Return (x, y) of the center of cell containing provided text 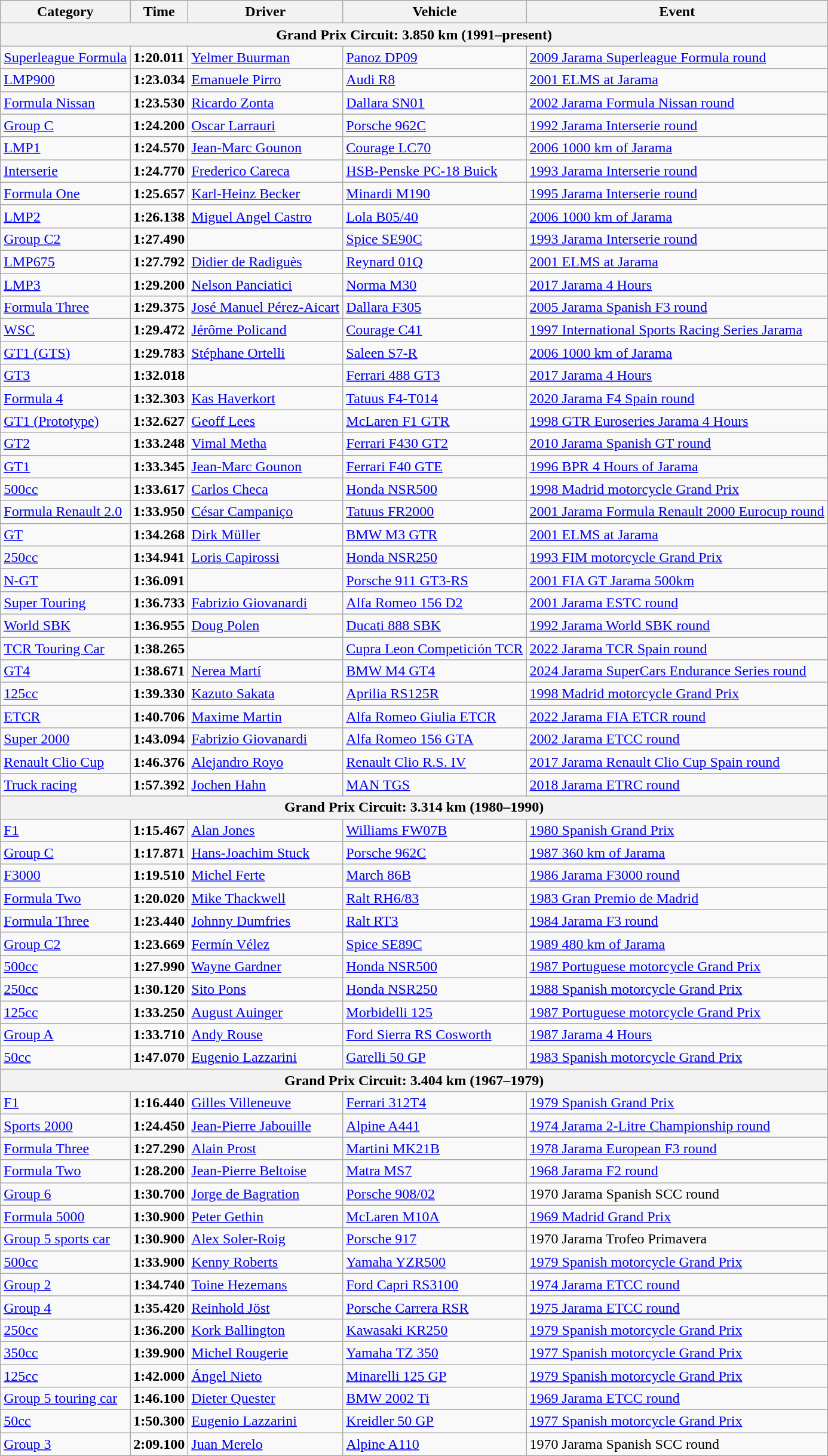
Frederico Careca (265, 171)
1:43.094 (159, 739)
Jean-Pierre Beltoise (265, 1171)
Panoz DP09 (435, 57)
Alan Jones (265, 830)
Formula One (66, 193)
Kenny Roberts (265, 1262)
Williams FW07B (435, 830)
Alpine A441 (435, 1126)
1:24.570 (159, 148)
1:15.467 (159, 830)
MAN TGS (435, 785)
1:38.265 (159, 648)
1:36.200 (159, 1330)
Ferrari F430 GT2 (435, 444)
1:23.440 (159, 921)
Truck racing (66, 785)
Hans-Joachim Stuck (265, 853)
José Manuel Pérez-Aicart (265, 308)
1983 Gran Premio de Madrid (677, 898)
Michel Rougerie (265, 1353)
350cc (66, 1353)
1:32.303 (159, 398)
Group 2 (66, 1285)
1:24.200 (159, 125)
Porsche Carrera RSR (435, 1307)
Alfa Romeo Giulia ETCR (435, 717)
Reinhold Jöst (265, 1307)
Grand Prix Circuit: 3.850 km (1991–present) (415, 35)
1:40.706 (159, 717)
TCR Touring Car (66, 648)
Yelmer Buurman (265, 57)
2001 Jarama Formula Renault 2000 Eurocup round (677, 512)
1984 Jarama F3 round (677, 921)
Sports 2000 (66, 1126)
Grand Prix Circuit: 3.314 km (1980–1990) (415, 807)
1996 BPR 4 Hours of Jarama (677, 466)
Ralt RH6/83 (435, 898)
1:57.392 (159, 785)
Tatuus F4-T014 (435, 398)
1988 Spanish motorcycle Grand Prix (677, 989)
1:34.941 (159, 557)
Renault Clio Cup (66, 762)
1:23.669 (159, 944)
Jean-Pierre Jabouille (265, 1126)
GT4 (66, 671)
1:39.900 (159, 1353)
LMP675 (66, 262)
1998 GTR Euroseries Jarama 4 Hours (677, 421)
Vimal Metha (265, 444)
2002 Jarama Formula Nissan round (677, 103)
Formula 5000 (66, 1217)
1:20.020 (159, 898)
1:27.792 (159, 262)
Reynard 01Q (435, 262)
Group 5 sports car (66, 1239)
Kazuto Sakata (265, 694)
Jérôme Policand (265, 330)
Superleague Formula (66, 57)
GT1 (66, 466)
HSB-Penske PC-18 Buick (435, 171)
Formula 4 (66, 398)
1:33.617 (159, 489)
Oscar Larrauri (265, 125)
1:36.955 (159, 625)
1:33.345 (159, 466)
Peter Gethin (265, 1217)
1997 International Sports Racing Series Jarama (677, 330)
1:29.472 (159, 330)
Geoff Lees (265, 421)
Lola B05/40 (435, 216)
Jochen Hahn (265, 785)
1:42.000 (159, 1375)
2020 Jarama F4 Spain round (677, 398)
Aprilia RS125R (435, 694)
Loris Capirossi (265, 557)
Jorge de Bagration (265, 1194)
Porsche 917 (435, 1239)
1:23.530 (159, 103)
BMW M3 GTR (435, 535)
1:27.990 (159, 966)
LMP900 (66, 80)
1993 FIM motorcycle Grand Prix (677, 557)
1970 Jarama Trofeo Primavera (677, 1239)
Minardi M190 (435, 193)
Tatuus FR2000 (435, 512)
Michel Ferte (265, 876)
1:32.627 (159, 421)
ETCR (66, 717)
1969 Madrid Grand Prix (677, 1217)
Didier de Radiguès (265, 262)
GT (66, 535)
1:20.011 (159, 57)
2001 FIA GT Jarama 500km (677, 580)
Doug Polen (265, 625)
2009 Jarama Superleague Formula round (677, 57)
GT1 (GTS) (66, 353)
Dallara SN01 (435, 103)
Cupra Leon Competición TCR (435, 648)
César Campaniço (265, 512)
Norma M30 (435, 285)
WSC (66, 330)
1987 360 km of Jarama (677, 853)
1:50.300 (159, 1421)
1987 Jarama 4 Hours (677, 1035)
Dieter Quester (265, 1399)
Ferrari 312T4 (435, 1103)
Juan Merelo (265, 1444)
1:34.740 (159, 1285)
Emanuele Pirro (265, 80)
Morbidelli 125 (435, 1012)
Renault Clio R.S. IV (435, 762)
1983 Spanish motorcycle Grand Prix (677, 1058)
Stéphane Ortelli (265, 353)
Alfa Romeo 156 D2 (435, 603)
1986 Jarama F3000 round (677, 876)
1:38.671 (159, 671)
Vehicle (435, 12)
Kork Ballington (265, 1330)
Time (159, 12)
1:30.700 (159, 1194)
Courage LC70 (435, 148)
Miguel Angel Castro (265, 216)
Alain Prost (265, 1148)
Alex Soler-Roig (265, 1239)
Group 3 (66, 1444)
Martini MK21B (435, 1148)
Gilles Villeneuve (265, 1103)
Nelson Panciatici (265, 285)
Matra MS7 (435, 1171)
Group A (66, 1035)
Garelli 50 GP (435, 1058)
Spice SE89C (435, 944)
Interserie (66, 171)
Kreidler 50 GP (435, 1421)
Group 4 (66, 1307)
1974 Jarama ETCC round (677, 1285)
Ford Capri RS3100 (435, 1285)
GT2 (66, 444)
N-GT (66, 580)
1:36.091 (159, 580)
2005 Jarama Spanish F3 round (677, 308)
1:23.034 (159, 80)
Group 6 (66, 1194)
1:34.268 (159, 535)
2010 Jarama Spanish GT round (677, 444)
Driver (265, 12)
1992 Jarama World SBK round (677, 625)
1975 Jarama ETCC round (677, 1307)
1:25.657 (159, 193)
1:39.330 (159, 694)
2022 Jarama TCR Spain round (677, 648)
1974 Jarama 2-Litre Championship round (677, 1126)
Minarelli 125 GP (435, 1375)
Spice SE90C (435, 239)
LMP2 (66, 216)
BMW 2002 Ti (435, 1399)
2001 Jarama ESTC round (677, 603)
2022 Jarama FIA ETCR round (677, 717)
1:32.018 (159, 376)
1:27.490 (159, 239)
Porsche 911 GT3-RS (435, 580)
Porsche 908/02 (435, 1194)
1:24.450 (159, 1126)
Kawasaki KR250 (435, 1330)
Ferrari F40 GTE (435, 466)
2002 Jarama ETCC round (677, 739)
1:46.376 (159, 762)
1:28.200 (159, 1171)
LMP3 (66, 285)
Sito Pons (265, 989)
Andy Rouse (265, 1035)
Mike Thackwell (265, 898)
Ralt RT3 (435, 921)
McLaren M10A (435, 1217)
1:16.440 (159, 1103)
1:17.871 (159, 853)
1:47.070 (159, 1058)
1:33.710 (159, 1035)
Johnny Dumfries (265, 921)
1:26.138 (159, 216)
Saleen S7-R (435, 353)
2018 Jarama ETRC round (677, 785)
Carlos Checa (265, 489)
2017 Jarama Renault Clio Cup Spain round (677, 762)
Event (677, 12)
Dirk Müller (265, 535)
Kas Haverkort (265, 398)
Ricardo Zonta (265, 103)
1:33.900 (159, 1262)
1:36.733 (159, 603)
Formula Renault 2.0 (66, 512)
Fermín Vélez (265, 944)
1:33.250 (159, 1012)
Formula Nissan (66, 103)
1989 480 km of Jarama (677, 944)
1995 Jarama Interserie round (677, 193)
McLaren F1 GTR (435, 421)
Wayne Gardner (265, 966)
1968 Jarama F2 round (677, 1171)
Ducati 888 SBK (435, 625)
Nerea Martí (265, 671)
World SBK (66, 625)
1979 Spanish Grand Prix (677, 1103)
Grand Prix Circuit: 3.404 km (1967–1979) (415, 1080)
Karl-Heinz Becker (265, 193)
Toine Hezemans (265, 1285)
1:33.950 (159, 512)
1:33.248 (159, 444)
1969 Jarama ETCC round (677, 1399)
1:29.200 (159, 285)
Yamaha YZR500 (435, 1262)
Category (66, 12)
Alejandro Royo (265, 762)
1:35.420 (159, 1307)
BMW M4 GT4 (435, 671)
GT1 (Prototype) (66, 421)
Alfa Romeo 156 GTA (435, 739)
Group 5 touring car (66, 1399)
Maxime Martin (265, 717)
2024 Jarama SuperCars Endurance Series round (677, 671)
F3000 (66, 876)
1:29.375 (159, 308)
Audi R8 (435, 80)
1:46.100 (159, 1399)
March 86B (435, 876)
1992 Jarama Interserie round (677, 125)
1:29.783 (159, 353)
GT3 (66, 376)
Courage C41 (435, 330)
Alpine A110 (435, 1444)
1:24.770 (159, 171)
August Auinger (265, 1012)
Ford Sierra RS Cosworth (435, 1035)
Dallara F305 (435, 308)
Yamaha TZ 350 (435, 1353)
Super Touring (66, 603)
1:19.510 (159, 876)
1:27.290 (159, 1148)
Ángel Nieto (265, 1375)
1980 Spanish Grand Prix (677, 830)
1:30.120 (159, 989)
1978 Jarama European F3 round (677, 1148)
Super 2000 (66, 739)
Ferrari 488 GT3 (435, 376)
LMP1 (66, 148)
2:09.100 (159, 1444)
